Identify which cell holds the provided text, then report its [X, Y] central coordinate. 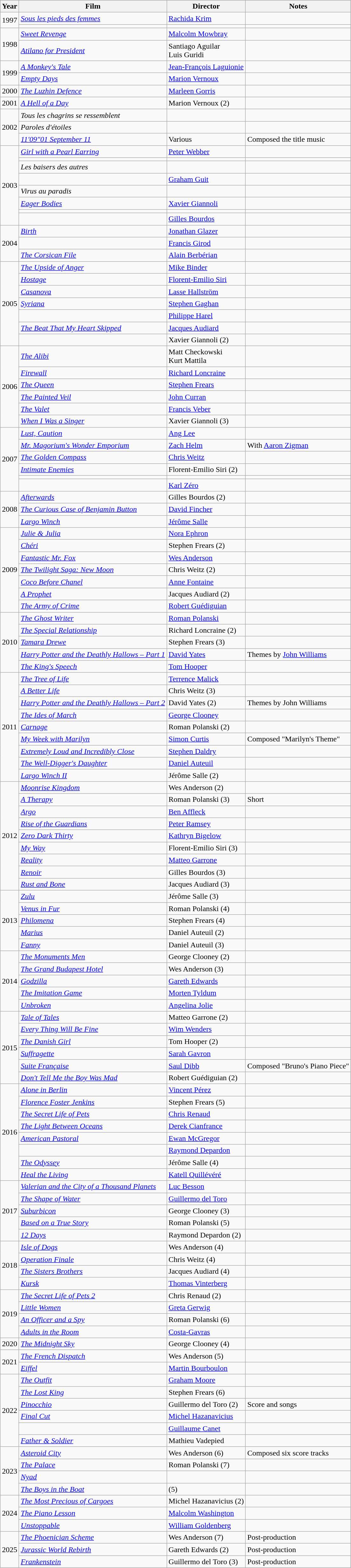
Suburbicon [93, 1211]
Martin Bourboulon [206, 1368]
Chris Renaud (2) [206, 1296]
Stephen Frears [206, 385]
Chéri [93, 546]
A Monkey's Tale [93, 67]
Gareth Edwards [206, 981]
The Ides of March [93, 715]
Ben Affleck [206, 812]
Roman Polanski (4) [206, 909]
Vincent Pérez [206, 1090]
Paroles d'étoiles [93, 127]
Firewall [93, 373]
Roman Polanski (2) [206, 727]
Francis Girod [206, 243]
The Sisters Brothers [93, 1271]
The Monuments Men [93, 957]
George Clooney (2) [206, 957]
Francis Veber [206, 409]
Jurassic World Rebirth [93, 1550]
Unbroken [93, 1005]
Reality [93, 860]
Casanova [93, 291]
The Shape of Water [93, 1199]
Frankenstein [93, 1562]
Luc Besson [206, 1187]
Largo Winch [93, 522]
Tale of Tales [93, 1017]
Hostage [93, 279]
Operation Finale [93, 1259]
Xavier Giannoli (2) [206, 340]
Robert Guédiguian (2) [206, 1078]
Composed the title music [298, 139]
Jacques Audiard (2) [206, 594]
Guillermo del Toro (2) [206, 1404]
The Queen [93, 385]
The Valet [93, 409]
Gilles Bourdos (3) [206, 872]
The Outfit [93, 1380]
Fantastic Mr. Fox [93, 558]
The Upside of Anger [93, 267]
Thomas Vinterberg [206, 1283]
Malcolm Mowbray [206, 34]
Tom Hooper [206, 666]
Jérôme Salle (3) [206, 896]
Roman Polanski (3) [206, 800]
Girl with a Pearl Earring [93, 152]
The Well-Digger's Daughter [93, 763]
Extremely Loud and Incredibly Close [93, 751]
Empty Days [93, 79]
2015 [10, 1047]
Wes Anderson (5) [206, 1356]
The French Dispatch [93, 1356]
With Aaron Zigman [298, 445]
Alone in Berlin [93, 1090]
George Clooney (4) [206, 1344]
Zulu [93, 896]
Wes Anderson [206, 558]
Raymond Depardon [206, 1150]
2016 [10, 1132]
2019 [10, 1314]
Adults in the Room [93, 1332]
1998 [10, 44]
2000 [10, 91]
Coco Before Chanel [93, 582]
Isle of Dogs [93, 1247]
Ang Lee [206, 433]
2024 [10, 1513]
Philomena [93, 921]
Malcolm Washington [206, 1513]
Composed "Marilyn's Theme" [298, 739]
Morten Tyldum [206, 993]
Venus in Fur [93, 909]
Costa-Gavras [206, 1332]
Florent-Emilio Siri (2) [206, 469]
2003 [10, 185]
The Grand Budapest Hotel [93, 969]
Little Women [93, 1308]
George Clooney [206, 715]
Nyad [93, 1477]
Heal the Living [93, 1175]
Various [206, 139]
Matt CheckowskiKurt Mattila [206, 357]
Michel Hazanavicius (2) [206, 1501]
Marion Vernoux (2) [206, 103]
Chris Weitz [206, 457]
Renoir [93, 872]
Fanny [93, 945]
The Army of Crime [93, 606]
The Special Relationship [93, 630]
Lust, Caution [93, 433]
Raymond Depardon (2) [206, 1235]
A Therapy [93, 800]
Philippe Harel [206, 316]
Jacques Audiard (4) [206, 1271]
Jean-François Laguionie [206, 67]
Asteroid City [93, 1453]
Carnage [93, 727]
1999 [10, 73]
Zero Dark Thirty [93, 836]
Marius [93, 933]
Terrence Malick [206, 678]
Atilano for President [93, 50]
The Most Precious of Cargoes [93, 1501]
Mike Binder [206, 267]
The Golden Compass [93, 457]
The Palace [93, 1465]
Rust and Bone [93, 884]
Don't Tell Me the Boy Was Mad [93, 1078]
Guillermo del Toro [206, 1199]
The Painted Veil [93, 397]
2010 [10, 642]
The Danish Girl [93, 1041]
Tamara Drewe [93, 642]
Marleen Gorris [206, 91]
Jacques Audiard [206, 328]
Chris Renaud [206, 1114]
The Ghost Writer [93, 618]
Largo Winch II [93, 775]
Composed "Bruno's Piano Piece" [298, 1066]
My Week with Marilyn [93, 739]
Jérôme Salle (2) [206, 775]
My Way [93, 848]
Rise of the Guardians [93, 824]
Final Cut [93, 1416]
Stephen Frears (2) [206, 546]
Greta Gerwig [206, 1308]
David Yates (2) [206, 703]
Graham Guit [206, 179]
Year [10, 6]
2001 [10, 103]
2011 [10, 727]
Peter Ramsey [206, 824]
Jonathan Glazer [206, 231]
The Phoenician Scheme [93, 1537]
Peter Webber [206, 152]
Roman Polanski (5) [206, 1223]
Stephen Frears (3) [206, 642]
Xavier Giannoli [206, 203]
Jérôme Salle (4) [206, 1162]
Michel Hazanavicius [206, 1416]
The Imitation Game [93, 993]
Wes Anderson (2) [206, 787]
Nora Ephron [206, 534]
Les baisers des autres [93, 167]
Florent-Emilio Siri (3) [206, 848]
Daniel Auteuil (3) [206, 945]
2002 [10, 127]
Gareth Edwards (2) [206, 1550]
When I Was a Singer [93, 421]
Richard Loncraine (2) [206, 630]
Mr. Magorium's Wonder Emporium [93, 445]
Argo [93, 812]
Wes Anderson (3) [206, 969]
A Better Life [93, 691]
The Boys in the Boat [93, 1489]
Intimate Enemies [93, 469]
The Tree of Life [93, 678]
2012 [10, 836]
The King's Speech [93, 666]
12 Days [93, 1235]
2009 [10, 570]
Gilles Bourdos (2) [206, 497]
The Light Between Oceans [93, 1126]
Stephen Gaghan [206, 303]
Zach Helm [206, 445]
Suite Française [93, 1066]
Wim Wenders [206, 1029]
Every Thing Will Be Fine [93, 1029]
Moonrise Kingdom [93, 787]
Harry Potter and the Deathly Hallows – Part 1 [93, 654]
2022 [10, 1410]
Marion Vernoux [206, 79]
The Luzhin Defence [93, 91]
David Yates [206, 654]
Sweet Revenge [93, 34]
Tous les chagrins se ressemblent [93, 115]
Virus au paradis [93, 191]
Stephen Frears (4) [206, 921]
Kathryn Bigelow [206, 836]
Wes Anderson (6) [206, 1453]
Godzilla [93, 981]
An Officer and a Spy [93, 1320]
Sous les pieds des femmes [93, 18]
Afterwards [93, 497]
2017 [10, 1211]
Derek Cianfrance [206, 1126]
Stephen Frears (5) [206, 1102]
Kursk [93, 1283]
Eager Bodies [93, 203]
A Hell of a Day [93, 103]
2004 [10, 243]
Wes Anderson (7) [206, 1537]
Sarah Gavron [206, 1053]
Pinocchio [93, 1404]
2005 [10, 303]
Robert Guédiguian [206, 606]
2025 [10, 1550]
2013 [10, 920]
Daniel Auteuil [206, 763]
Father & Soldier [93, 1441]
2006 [10, 386]
The Lost King [93, 1392]
Roman Polanski [206, 618]
Chris Weitz (3) [206, 691]
Syriana [93, 303]
Stephen Daldry [206, 751]
Florence Foster Jenkins [93, 1102]
Lasse Hallström [206, 291]
Matteo Garrone (2) [206, 1017]
David Fincher [206, 509]
Richard Loncraine [206, 373]
Composed six score tracks [298, 1453]
Chris Weitz (2) [206, 570]
Angelina Jolie [206, 1005]
Wes Anderson (4) [206, 1247]
11′09″01 September 11 [93, 139]
The Curious Case of Benjamin Button [93, 509]
Karl Zéro [206, 485]
2014 [10, 981]
Saul Dibb [206, 1066]
George Clooney (3) [206, 1211]
The Midnight Sky [93, 1344]
2018 [10, 1265]
Mathieu Vadepied [206, 1441]
Gilles Bourdos [206, 219]
Film [93, 6]
Roman Polanski (6) [206, 1320]
Xavier Giannoli (3) [206, 421]
The Twilight Saga: New Moon [93, 570]
John Curran [206, 397]
Valerian and the City of a Thousand Planets [93, 1187]
2021 [10, 1362]
Simon Curtis [206, 739]
Matteo Garrone [206, 860]
Santiago AguilarLuis Guridi [206, 50]
The Beat That My Heart Skipped [93, 328]
Guillermo del Toro (3) [206, 1562]
(5) [206, 1489]
Julie & Julia [93, 534]
The Secret Life of Pets [93, 1114]
The Piano Lesson [93, 1513]
American Pastoral [93, 1138]
The Alibi [93, 357]
2023 [10, 1471]
2008 [10, 509]
1997 [10, 20]
Harry Potter and the Deathly Hallows – Part 2 [93, 703]
William Goldenberg [206, 1525]
The Corsican File [93, 255]
Tom Hooper (2) [206, 1041]
Daniel Auteuil (2) [206, 933]
Suffragette [93, 1053]
Score and songs [298, 1404]
Jérôme Salle [206, 522]
Roman Polanski (7) [206, 1465]
Notes [298, 6]
Jacques Audiard (3) [206, 884]
Unstoppable [93, 1525]
Guillaume Canet [206, 1428]
2007 [10, 459]
Short [298, 800]
2020 [10, 1344]
Birth [93, 231]
Katell Quillévéré [206, 1175]
Ewan McGregor [206, 1138]
Graham Moore [206, 1380]
Anne Fontaine [206, 582]
Director [206, 6]
The Odyssey [93, 1162]
Rachida Krim [206, 18]
Based on a True Story [93, 1223]
Chris Weitz (4) [206, 1259]
A Prophet [93, 594]
Florent-Emilio Siri [206, 279]
Alain Berbérian [206, 255]
The Secret Life of Pets 2 [93, 1296]
Eiffel [93, 1368]
Stephen Frears (6) [206, 1392]
